Detect which cell encompasses the target text, then output its (x, y) center coordinate. 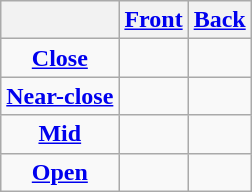
Back (220, 20)
Mid (60, 134)
Open (60, 172)
Front (154, 20)
Close (60, 58)
Near-close (60, 96)
